Output the (X, Y) coordinate of the center of the cell containing the given text.  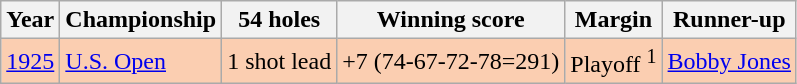
Runner-up (729, 20)
1 shot lead (280, 62)
Playoff 1 (614, 62)
Winning score (451, 20)
1925 (30, 62)
Bobby Jones (729, 62)
Year (30, 20)
+7 (74-67-72-78=291) (451, 62)
54 holes (280, 20)
Championship (141, 20)
Margin (614, 20)
U.S. Open (141, 62)
